Scan for the cell matching the given text and deliver its [x, y] coordinate at center. 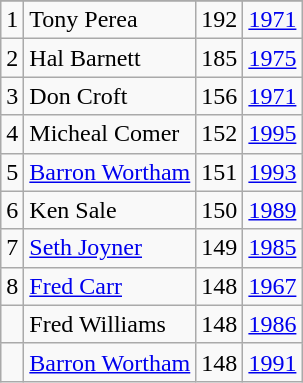
2 [12, 58]
192 [220, 20]
1 [12, 20]
151 [220, 172]
1995 [272, 134]
Ken Sale [110, 210]
Micheal Comer [110, 134]
1975 [272, 58]
1986 [272, 324]
Fred Williams [110, 324]
8 [12, 286]
1967 [272, 286]
3 [12, 96]
Tony Perea [110, 20]
152 [220, 134]
149 [220, 248]
1985 [272, 248]
150 [220, 210]
7 [12, 248]
Fred Carr [110, 286]
Hal Barnett [110, 58]
4 [12, 134]
156 [220, 96]
185 [220, 58]
1991 [272, 362]
1989 [272, 210]
5 [12, 172]
Seth Joyner [110, 248]
6 [12, 210]
Don Croft [110, 96]
1993 [272, 172]
